Pinpoint the cell where the given text exists, returning its [X, Y] midpoint coordinate. 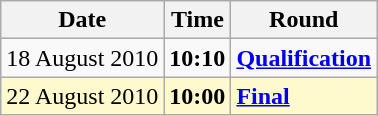
Round [304, 20]
Final [304, 96]
10:10 [198, 58]
Time [198, 20]
22 August 2010 [82, 96]
Qualification [304, 58]
18 August 2010 [82, 58]
Date [82, 20]
10:00 [198, 96]
